For the text-containing cell, return its midpoint in (x, y) coordinate format. 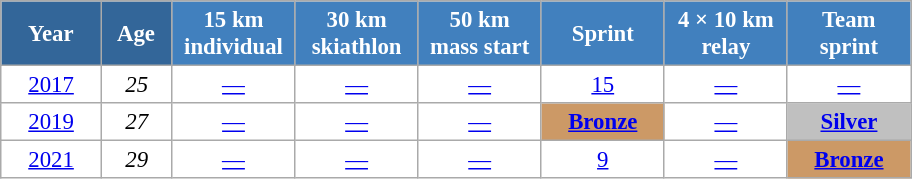
2017 (52, 85)
15 (602, 85)
Team sprint (848, 34)
25 (136, 85)
Age (136, 34)
30 km skiathlon (356, 34)
Sprint (602, 34)
50 km mass start (480, 34)
4 × 10 km relay (726, 34)
9 (602, 160)
2019 (52, 122)
Year (52, 34)
2021 (52, 160)
15 km individual (234, 34)
29 (136, 160)
Silver (848, 122)
27 (136, 122)
